Capture the cell that displays the provided text and extract its [X, Y] central coordinate. 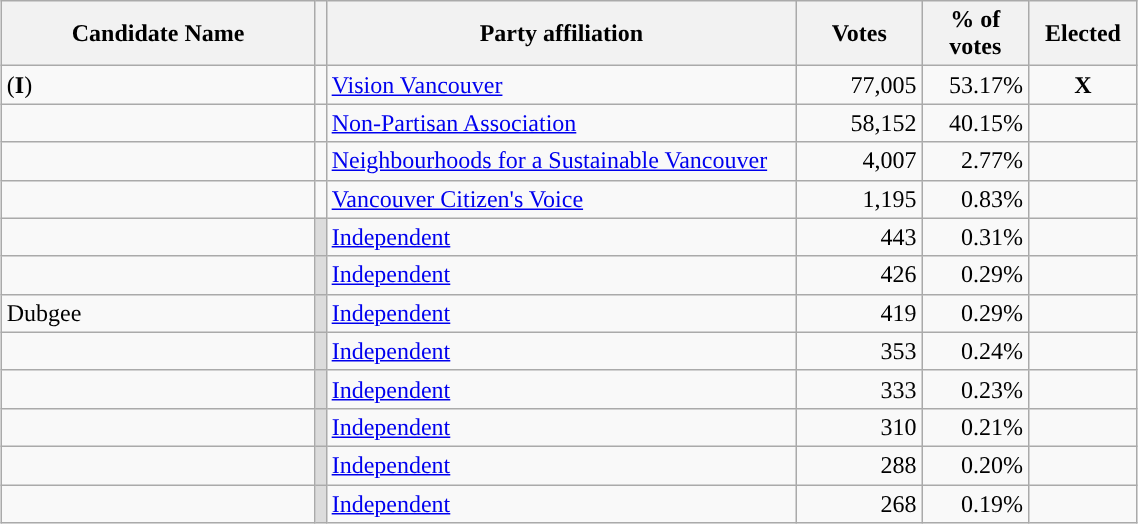
58,152 [860, 123]
426 [860, 275]
Dubgee [158, 313]
% of votes [976, 34]
268 [860, 503]
Party affiliation [561, 34]
0.20% [976, 465]
0.83% [976, 199]
(I) [158, 85]
353 [860, 351]
Elected [1084, 34]
Votes [860, 34]
Candidate Name [158, 34]
443 [860, 237]
288 [860, 465]
333 [860, 389]
310 [860, 427]
Neighbourhoods for a Sustainable Vancouver [561, 161]
1,195 [860, 199]
40.15% [976, 123]
2.77% [976, 161]
77,005 [860, 85]
0.21% [976, 427]
0.24% [976, 351]
Vision Vancouver [561, 85]
0.31% [976, 237]
419 [860, 313]
X [1084, 85]
53.17% [976, 85]
0.19% [976, 503]
4,007 [860, 161]
Vancouver Citizen's Voice [561, 199]
Non-Partisan Association [561, 123]
0.23% [976, 389]
